Search for the cell housing the specified text and yield its [X, Y] center coordinate. 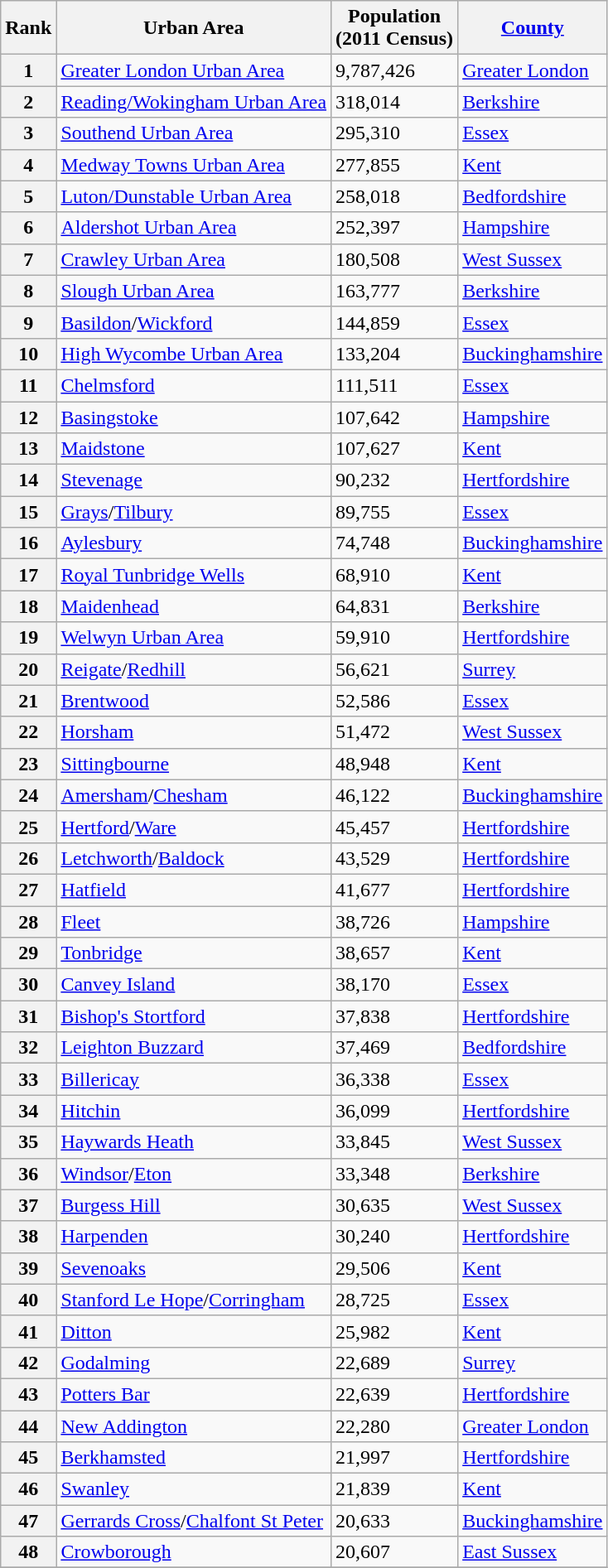
45,457 [394, 827]
163,777 [394, 291]
7 [28, 259]
9 [28, 322]
38,170 [394, 985]
22,639 [394, 1394]
Hitchin [194, 1111]
Crawley Urban Area [194, 259]
New Addington [194, 1426]
258,018 [394, 196]
32 [28, 1048]
20,633 [394, 1521]
277,855 [394, 165]
Reigate/Redhill [194, 669]
22,689 [394, 1363]
41 [28, 1331]
25,982 [394, 1331]
Basingstoke [194, 417]
35 [28, 1142]
Leighton Buzzard [194, 1048]
Grays/Tilbury [194, 512]
47 [28, 1521]
30 [28, 985]
37,838 [394, 1016]
107,642 [394, 417]
Basildon/Wickford [194, 322]
27 [28, 890]
90,232 [394, 480]
41,677 [394, 890]
37,469 [394, 1048]
Chelmsford [194, 385]
38 [28, 1237]
38,726 [394, 922]
30,240 [394, 1237]
252,397 [394, 228]
45 [28, 1458]
18 [28, 606]
10 [28, 354]
Welwyn Urban Area [194, 638]
144,859 [394, 322]
33 [28, 1079]
Aldershot Urban Area [194, 228]
43,529 [394, 858]
30,635 [394, 1205]
24 [28, 795]
Luton/Dunstable Urban Area [194, 196]
318,014 [394, 102]
15 [28, 512]
39 [28, 1268]
46,122 [394, 795]
29 [28, 953]
3 [28, 133]
89,755 [394, 512]
Burgess Hill [194, 1205]
Gerrards Cross/Chalfont St Peter [194, 1521]
Stevenage [194, 480]
20 [28, 669]
East Sussex [533, 1552]
Canvey Island [194, 985]
56,621 [394, 669]
37 [28, 1205]
13 [28, 449]
36 [28, 1174]
19 [28, 638]
31 [28, 1016]
38,657 [394, 953]
295,310 [394, 133]
Medway Towns Urban Area [194, 165]
Maidenhead [194, 606]
107,627 [394, 449]
Potters Bar [194, 1394]
180,508 [394, 259]
Reading/Wokingham Urban Area [194, 102]
Sevenoaks [194, 1268]
Brentwood [194, 701]
Urban Area [194, 28]
12 [28, 417]
46 [28, 1489]
Hertford/Ware [194, 827]
29,506 [394, 1268]
Swanley [194, 1489]
Haywards Heath [194, 1142]
51,472 [394, 732]
33,845 [394, 1142]
23 [28, 764]
42 [28, 1363]
59,910 [394, 638]
County [533, 28]
34 [28, 1111]
High Wycombe Urban Area [194, 354]
68,910 [394, 575]
36,099 [394, 1111]
2 [28, 102]
43 [28, 1394]
Berkhamsted [194, 1458]
Crowborough [194, 1552]
22,280 [394, 1426]
25 [28, 827]
Amersham/Chesham [194, 795]
Aylesbury [194, 543]
16 [28, 543]
4 [28, 165]
6 [28, 228]
Bishop's Stortford [194, 1016]
21,997 [394, 1458]
9,787,426 [394, 70]
52,586 [394, 701]
Fleet [194, 922]
36,338 [394, 1079]
21 [28, 701]
26 [28, 858]
14 [28, 480]
5 [28, 196]
48 [28, 1552]
Billericay [194, 1079]
111,511 [394, 385]
133,204 [394, 354]
Letchworth/Baldock [194, 858]
Godalming [194, 1363]
64,831 [394, 606]
Horsham [194, 732]
Windsor/Eton [194, 1174]
Stanford Le Hope/Corringham [194, 1300]
Greater London Urban Area [194, 70]
Rank [28, 28]
Maidstone [194, 449]
Hatfield [194, 890]
Ditton [194, 1331]
28 [28, 922]
21,839 [394, 1489]
11 [28, 385]
74,748 [394, 543]
Slough Urban Area [194, 291]
33,348 [394, 1174]
Sittingbourne [194, 764]
Southend Urban Area [194, 133]
48,948 [394, 764]
1 [28, 70]
40 [28, 1300]
8 [28, 291]
Population(2011 Census) [394, 28]
20,607 [394, 1552]
44 [28, 1426]
Harpenden [194, 1237]
17 [28, 575]
Tonbridge [194, 953]
Royal Tunbridge Wells [194, 575]
28,725 [394, 1300]
22 [28, 732]
